Return (x, y) of the center of cell containing provided text 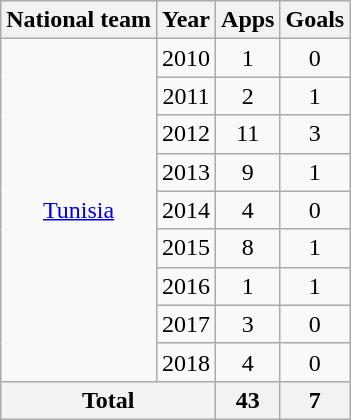
2012 (186, 134)
2018 (186, 362)
7 (315, 400)
National team (79, 20)
2010 (186, 58)
8 (248, 248)
2014 (186, 210)
Goals (315, 20)
2016 (186, 286)
Total (108, 400)
2 (248, 96)
2015 (186, 248)
9 (248, 172)
2017 (186, 324)
Tunisia (79, 210)
11 (248, 134)
43 (248, 400)
2013 (186, 172)
Apps (248, 20)
2011 (186, 96)
Year (186, 20)
